Find where the given text appears and provide that cell's center as (x, y) coordinate. 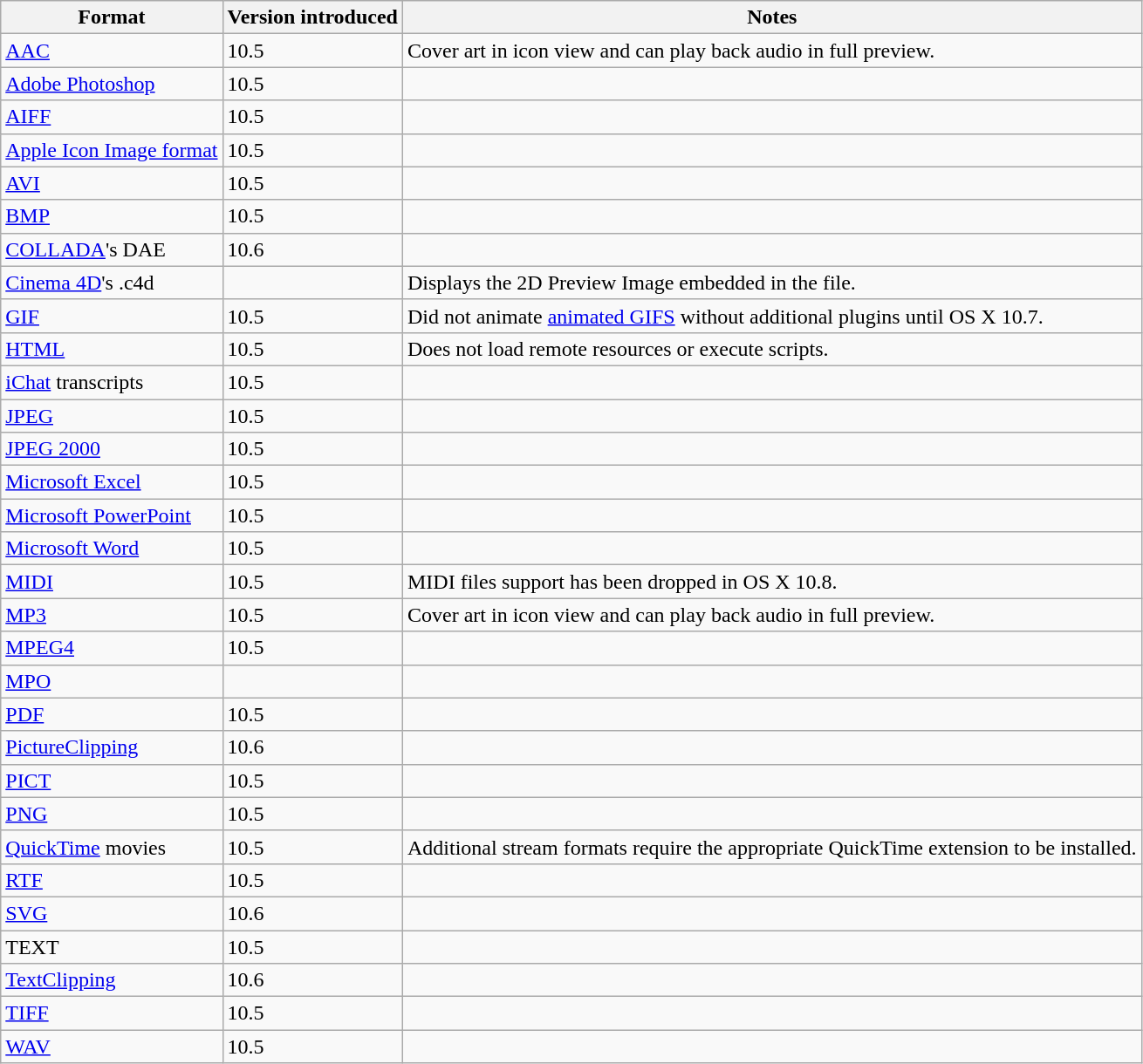
MP3 (112, 615)
Cinema 4D's .c4d (112, 283)
Microsoft PowerPoint (112, 515)
SVG (112, 913)
BMP (112, 216)
WAV (112, 1047)
Format (112, 17)
HTML (112, 349)
Did not animate animated GIFS without additional plugins until OS X 10.7. (771, 316)
MPEG4 (112, 648)
COLLADA's DAE (112, 249)
JPEG (112, 416)
PICT (112, 781)
TEXT (112, 946)
AIFF (112, 117)
TextClipping (112, 980)
JPEG 2000 (112, 449)
GIF (112, 316)
Notes (771, 17)
Microsoft Excel (112, 482)
Does not load remote resources or execute scripts. (771, 349)
TIFF (112, 1013)
Adobe Photoshop (112, 84)
iChat transcripts (112, 382)
PictureClipping (112, 747)
Apple Icon Image format (112, 150)
Microsoft Word (112, 549)
Additional stream formats require the appropriate QuickTime extension to be installed. (771, 847)
Displays the 2D Preview Image embedded in the file. (771, 283)
AVI (112, 183)
RTF (112, 880)
PNG (112, 814)
QuickTime movies (112, 847)
Version introduced (312, 17)
MPO (112, 681)
AAC (112, 51)
MIDI files support has been dropped in OS X 10.8. (771, 582)
MIDI (112, 582)
PDF (112, 714)
